For the text-containing cell, return its midpoint in (X, Y) coordinate format. 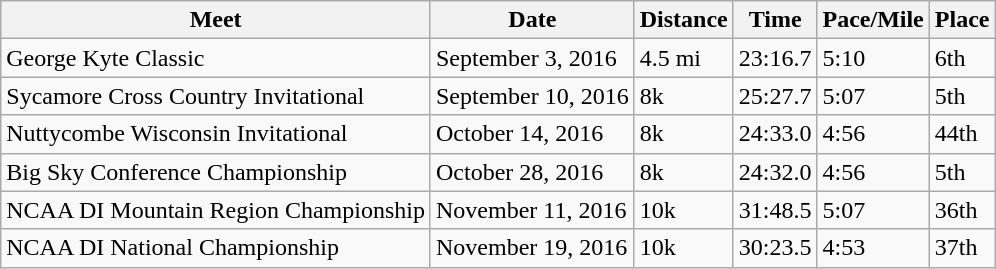
NCAA DI Mountain Region Championship (216, 210)
Time (775, 20)
NCAA DI National Championship (216, 248)
November 11, 2016 (532, 210)
24:32.0 (775, 172)
October 28, 2016 (532, 172)
4.5 mi (684, 58)
31:48.5 (775, 210)
Meet (216, 20)
25:27.7 (775, 96)
Big Sky Conference Championship (216, 172)
36th (962, 210)
6th (962, 58)
24:33.0 (775, 134)
37th (962, 248)
23:16.7 (775, 58)
November 19, 2016 (532, 248)
Distance (684, 20)
October 14, 2016 (532, 134)
30:23.5 (775, 248)
George Kyte Classic (216, 58)
Pace/Mile (873, 20)
44th (962, 134)
September 10, 2016 (532, 96)
5:10 (873, 58)
Sycamore Cross Country Invitational (216, 96)
4:53 (873, 248)
Nuttycombe Wisconsin Invitational (216, 134)
Place (962, 20)
Date (532, 20)
September 3, 2016 (532, 58)
